For the text-containing cell, return its midpoint in [X, Y] coordinate format. 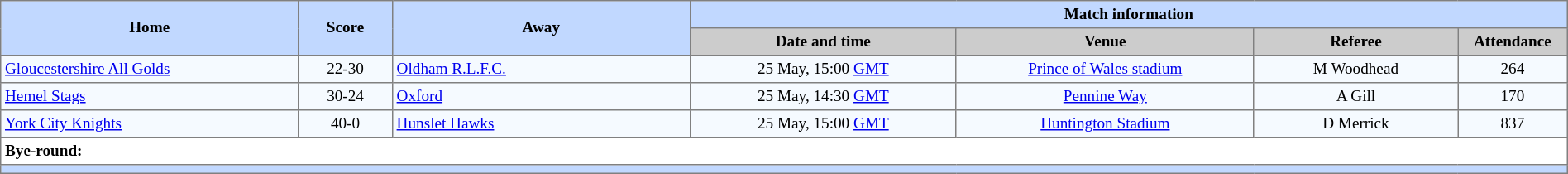
Date and time [823, 41]
837 [1513, 124]
York City Knights [150, 124]
40-0 [346, 124]
Venue [1105, 41]
D Merrick [1355, 124]
170 [1513, 96]
Match information [1128, 15]
Home [150, 28]
Bye-round: [784, 151]
22-30 [346, 70]
264 [1513, 70]
Score [346, 28]
Oldham R.L.F.C. [541, 70]
Attendance [1513, 41]
25 May, 14:30 GMT [823, 96]
Prince of Wales stadium [1105, 70]
Referee [1355, 41]
Hunslet Hawks [541, 124]
Oxford [541, 96]
Hemel Stags [150, 96]
Pennine Way [1105, 96]
A Gill [1355, 96]
Away [541, 28]
30-24 [346, 96]
M Woodhead [1355, 70]
Gloucestershire All Golds [150, 70]
Huntington Stadium [1105, 124]
